Search for the cell housing the specified text and yield its (x, y) center coordinate. 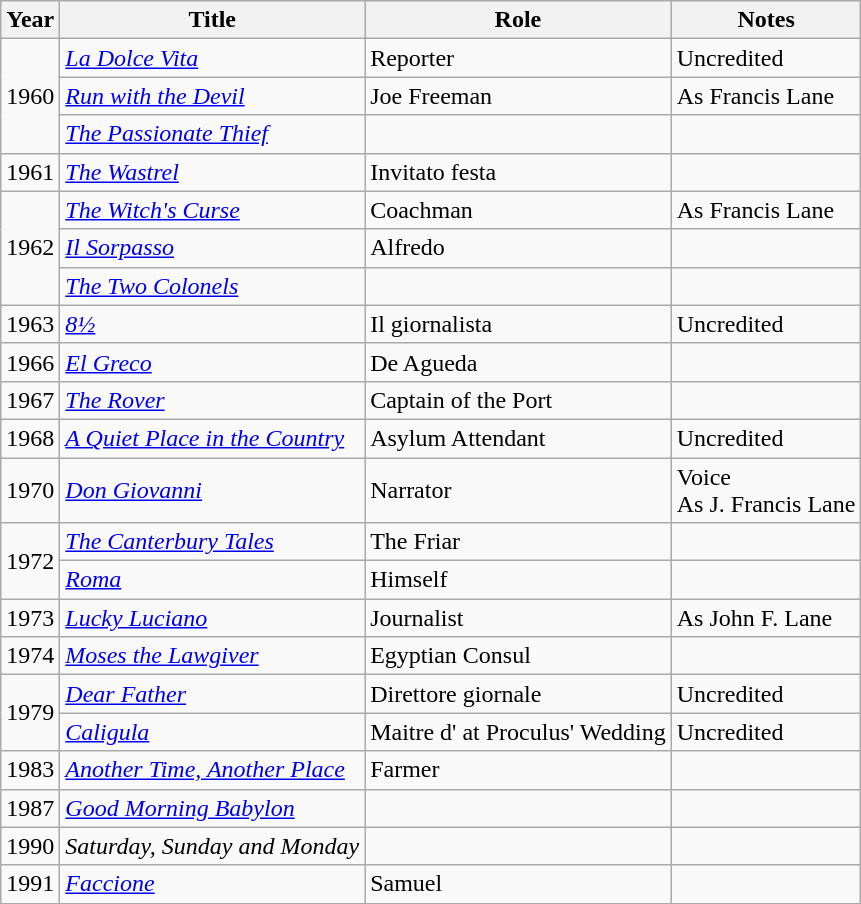
Notes (766, 20)
1979 (30, 713)
1974 (30, 656)
Journalist (518, 618)
Reporter (518, 58)
The Witch's Curse (212, 210)
8½ (212, 324)
Dear Father (212, 694)
1961 (30, 172)
Farmer (518, 770)
1987 (30, 808)
Roma (212, 580)
Alfredo (518, 248)
A Quiet Place in the Country (212, 438)
Narrator (518, 490)
The Rover (212, 400)
The Wastrel (212, 172)
Saturday, Sunday and Monday (212, 846)
Caligula (212, 732)
Another Time, Another Place (212, 770)
1973 (30, 618)
Title (212, 20)
Joe Freeman (518, 96)
1990 (30, 846)
1983 (30, 770)
The Canterbury Tales (212, 542)
1972 (30, 561)
As John F. Lane (766, 618)
Samuel (518, 884)
Asylum Attendant (518, 438)
Invitato festa (518, 172)
Direttore giornale (518, 694)
The Friar (518, 542)
Moses the Lawgiver (212, 656)
1991 (30, 884)
1962 (30, 248)
Coachman (518, 210)
La Dolce Vita (212, 58)
Year (30, 20)
The Passionate Thief (212, 134)
1963 (30, 324)
Captain of the Port (518, 400)
The Two Colonels (212, 286)
Role (518, 20)
Run with the Devil (212, 96)
Good Morning Babylon (212, 808)
Maitre d' at Proculus' Wedding (518, 732)
Lucky Luciano (212, 618)
Egyptian Consul (518, 656)
Il giornalista (518, 324)
El Greco (212, 362)
1967 (30, 400)
1970 (30, 490)
1960 (30, 96)
De Agueda (518, 362)
Il Sorpasso (212, 248)
1968 (30, 438)
Don Giovanni (212, 490)
1966 (30, 362)
Himself (518, 580)
Faccione (212, 884)
VoiceAs J. Francis Lane (766, 490)
